Return the [x, y] coordinate for the center point of the cell that contains the specified text.  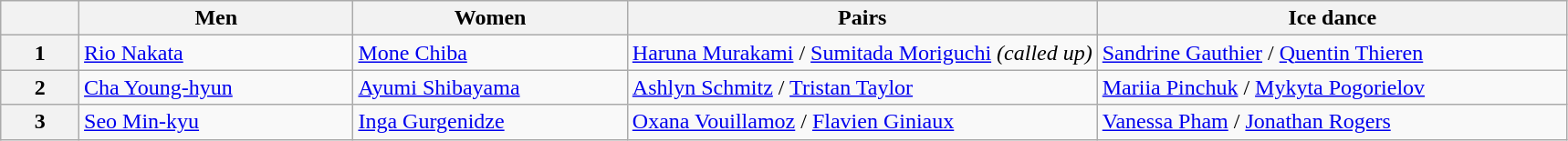
Haruna Murakami / Sumitada Moriguchi (called up) [862, 53]
Ashlyn Schmitz / Tristan Taylor [862, 87]
Sandrine Gauthier / Quentin Thieren [1333, 53]
Mone Chiba [490, 53]
Rio Nakata [216, 53]
Seo Min-kyu [216, 122]
3 [40, 122]
Men [216, 18]
Women [490, 18]
Mariia Pinchuk / Mykyta Pogorielov [1333, 87]
Pairs [862, 18]
Cha Young-hyun [216, 87]
Ayumi Shibayama [490, 87]
Ice dance [1333, 18]
1 [40, 53]
2 [40, 87]
Vanessa Pham / Jonathan Rogers [1333, 122]
Inga Gurgenidze [490, 122]
Oxana Vouillamoz / Flavien Giniaux [862, 122]
